Identify which cell holds the provided text, then report its [x, y] central coordinate. 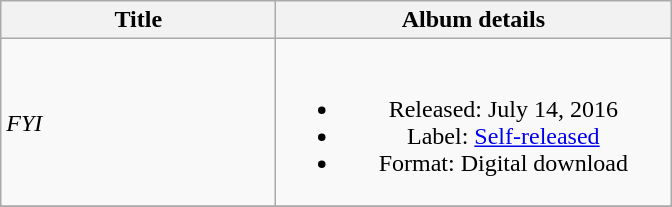
Album details [474, 20]
Title [138, 20]
FYI [138, 122]
Released: July 14, 2016Label: Self-releasedFormat: Digital download [474, 122]
